Locate the cell with the specified text and output its [X, Y] center coordinate. 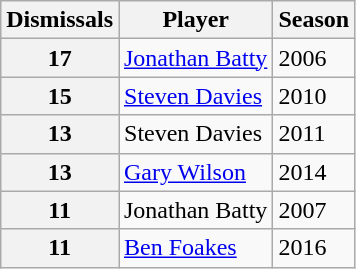
17 [60, 58]
2010 [314, 96]
2011 [314, 134]
2016 [314, 248]
Dismissals [60, 20]
Player [195, 20]
Ben Foakes [195, 248]
Season [314, 20]
2007 [314, 210]
2014 [314, 172]
2006 [314, 58]
Gary Wilson [195, 172]
15 [60, 96]
